Return [x, y] of the center of cell containing provided text 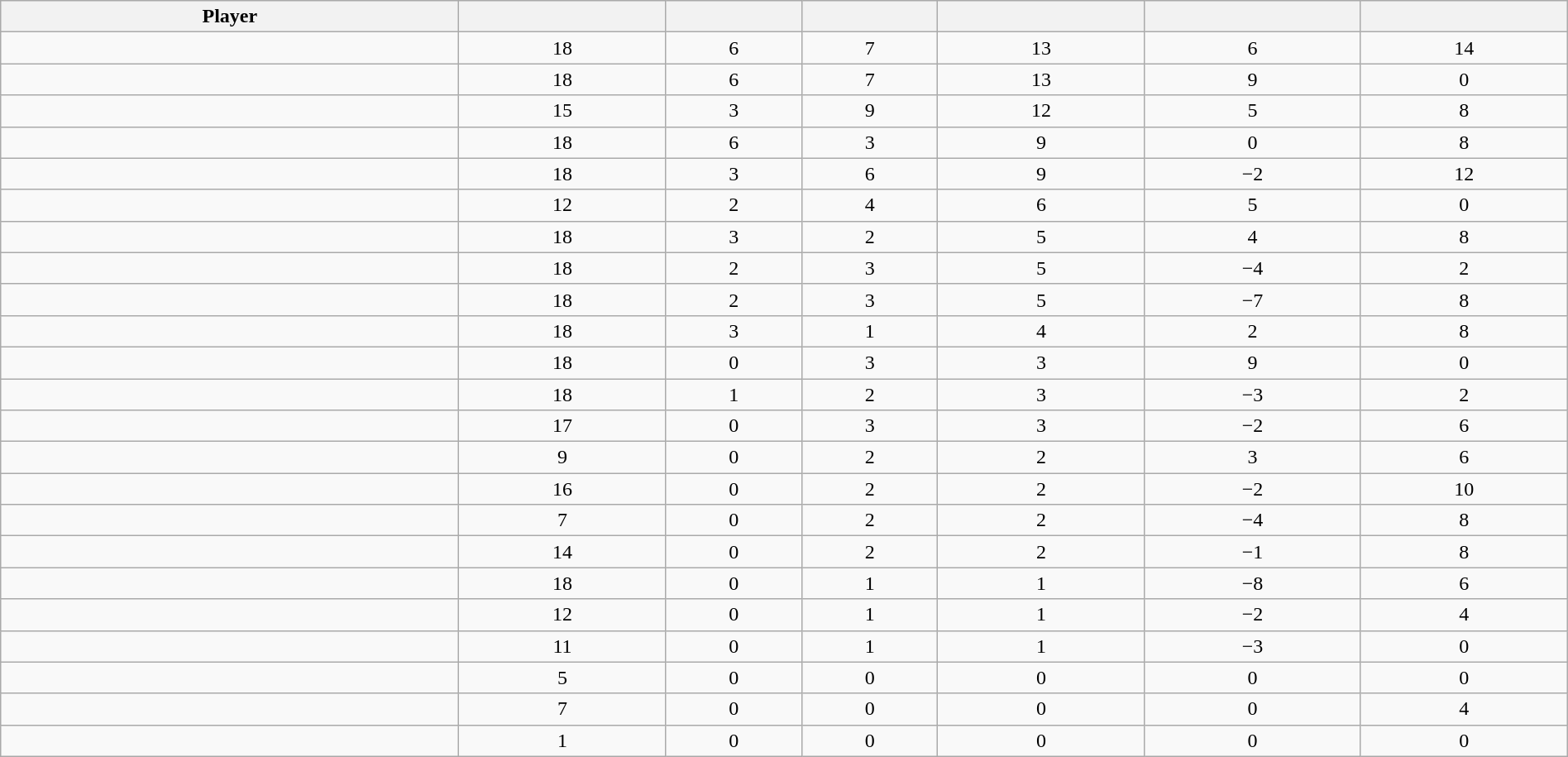
16 [562, 489]
15 [562, 111]
17 [562, 426]
Player [230, 17]
10 [1464, 489]
11 [562, 646]
−1 [1252, 552]
−7 [1252, 299]
−8 [1252, 583]
